Pinpoint the cell where the given text exists, returning its (X, Y) midpoint coordinate. 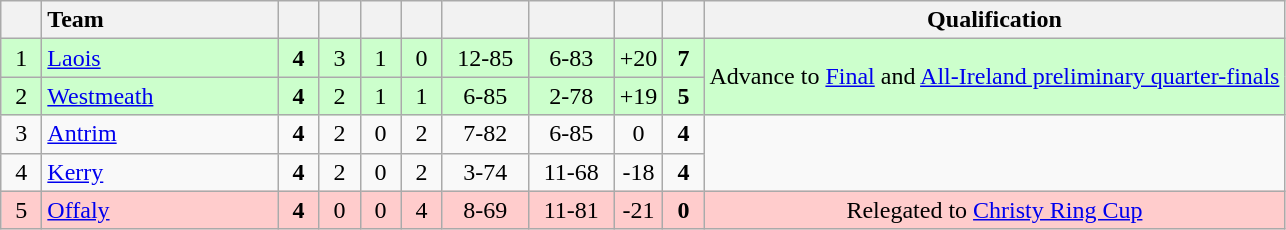
Westmeath (160, 96)
7 (684, 58)
12-85 (485, 58)
11-68 (571, 172)
Team (160, 20)
+19 (638, 96)
7-82 (485, 134)
3-74 (485, 172)
Offaly (160, 210)
-18 (638, 172)
Laois (160, 58)
Advance to Final and All-Ireland preliminary quarter-finals (994, 77)
Qualification (994, 20)
11-81 (571, 210)
8-69 (485, 210)
Kerry (160, 172)
+20 (638, 58)
2-78 (571, 96)
Relegated to Christy Ring Cup (994, 210)
Antrim (160, 134)
-21 (638, 210)
6-83 (571, 58)
